Detect which cell encompasses the target text, then output its (x, y) center coordinate. 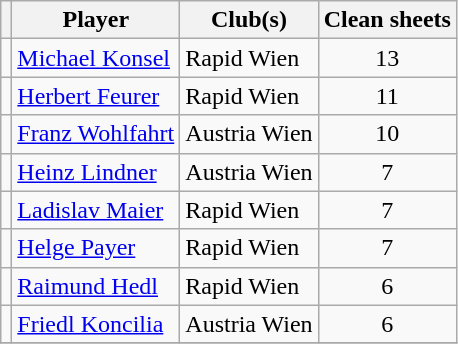
Michael Konsel (96, 58)
Heinz Lindner (96, 172)
Friedl Koncilia (96, 324)
Club(s) (249, 20)
11 (387, 96)
Player (96, 20)
Clean sheets (387, 20)
Raimund Hedl (96, 286)
Ladislav Maier (96, 210)
10 (387, 134)
Herbert Feurer (96, 96)
Helge Payer (96, 248)
13 (387, 58)
Franz Wohlfahrt (96, 134)
